Return (x, y) of the center of cell containing provided text 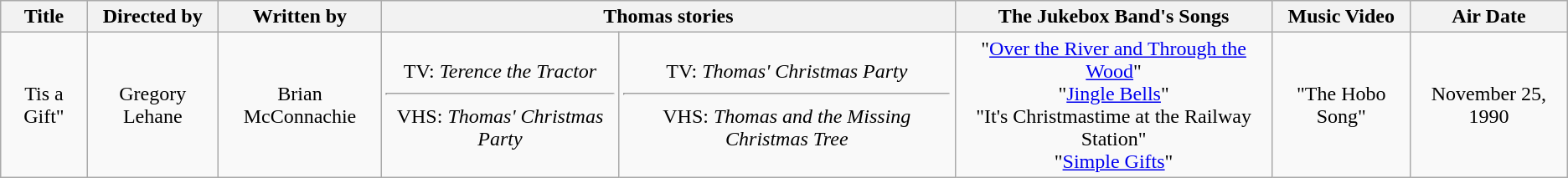
TV: Terence the TractorVHS: Thomas' Christmas Party (501, 105)
Tis a Gift" (44, 105)
"Over the River and Through the Wood""Jingle Bells""It's Christmastime at the Railway Station""Simple Gifts" (1114, 105)
Brian McConnachie (300, 105)
November 25, 1990 (1489, 105)
The Jukebox Band's Songs (1114, 17)
Directed by (152, 17)
Music Video (1342, 17)
Thomas stories (668, 17)
Written by (300, 17)
Title (44, 17)
TV: Thomas' Christmas PartyVHS: Thomas and the Missing Christmas Tree (787, 105)
"The Hobo Song" (1342, 105)
Air Date (1489, 17)
Gregory Lehane (152, 105)
